Locate the cell with the specified text and output its [X, Y] center coordinate. 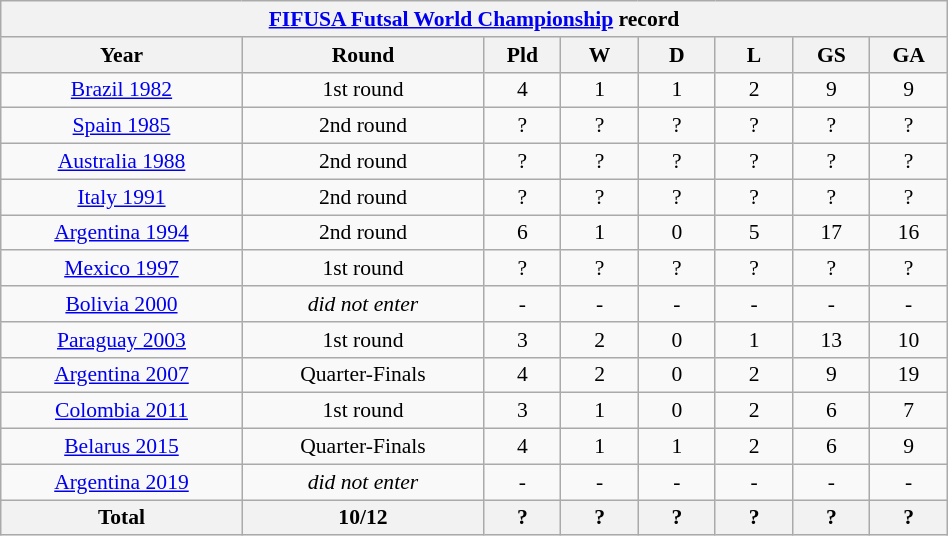
L [754, 55]
GA [908, 55]
19 [908, 375]
17 [832, 233]
Paraguay 2003 [122, 340]
Argentina 2019 [122, 482]
Italy 1991 [122, 197]
Mexico 1997 [122, 269]
Brazil 1982 [122, 90]
Total [122, 518]
10 [908, 340]
16 [908, 233]
Colombia 2011 [122, 411]
10/12 [362, 518]
Belarus 2015 [122, 447]
13 [832, 340]
7 [908, 411]
FIFUSA Futsal World Championship record [474, 19]
D [676, 55]
Bolivia 2000 [122, 304]
Australia 1988 [122, 162]
GS [832, 55]
Round [362, 55]
W [600, 55]
Year [122, 55]
Argentina 1994 [122, 233]
5 [754, 233]
Spain 1985 [122, 126]
Pld [522, 55]
Argentina 2007 [122, 375]
